Determine the [X, Y] coordinate at the center of the cell enclosing the given text.  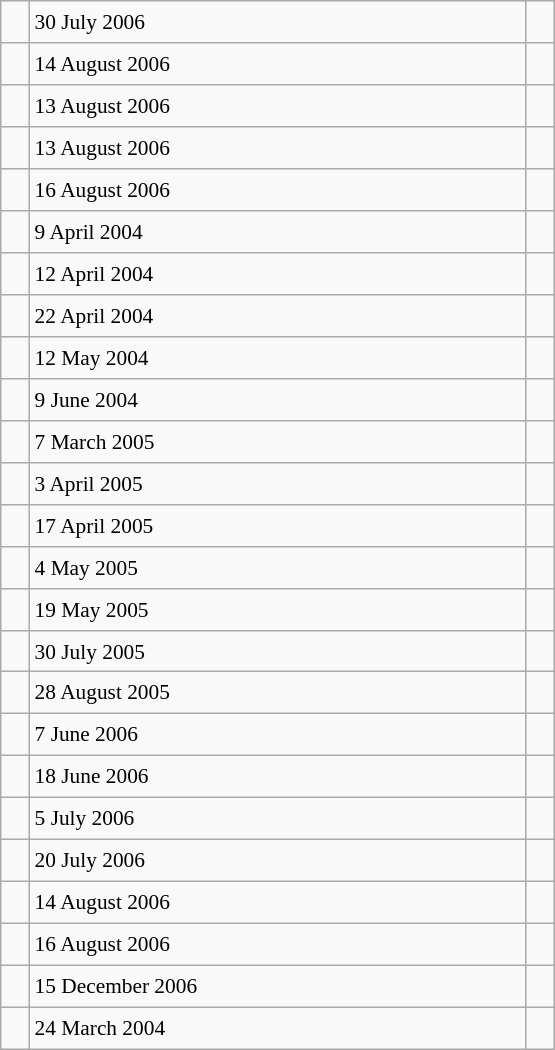
30 July 2005 [278, 651]
7 June 2006 [278, 735]
9 April 2004 [278, 232]
18 June 2006 [278, 777]
9 June 2004 [278, 399]
20 July 2006 [278, 861]
5 July 2006 [278, 819]
19 May 2005 [278, 609]
7 March 2005 [278, 441]
24 March 2004 [278, 1028]
22 April 2004 [278, 316]
4 May 2005 [278, 567]
12 May 2004 [278, 358]
17 April 2005 [278, 525]
12 April 2004 [278, 274]
28 August 2005 [278, 693]
3 April 2005 [278, 483]
30 July 2006 [278, 22]
15 December 2006 [278, 986]
